Return the (x, y) coordinate for the center point of the cell that contains the specified text.  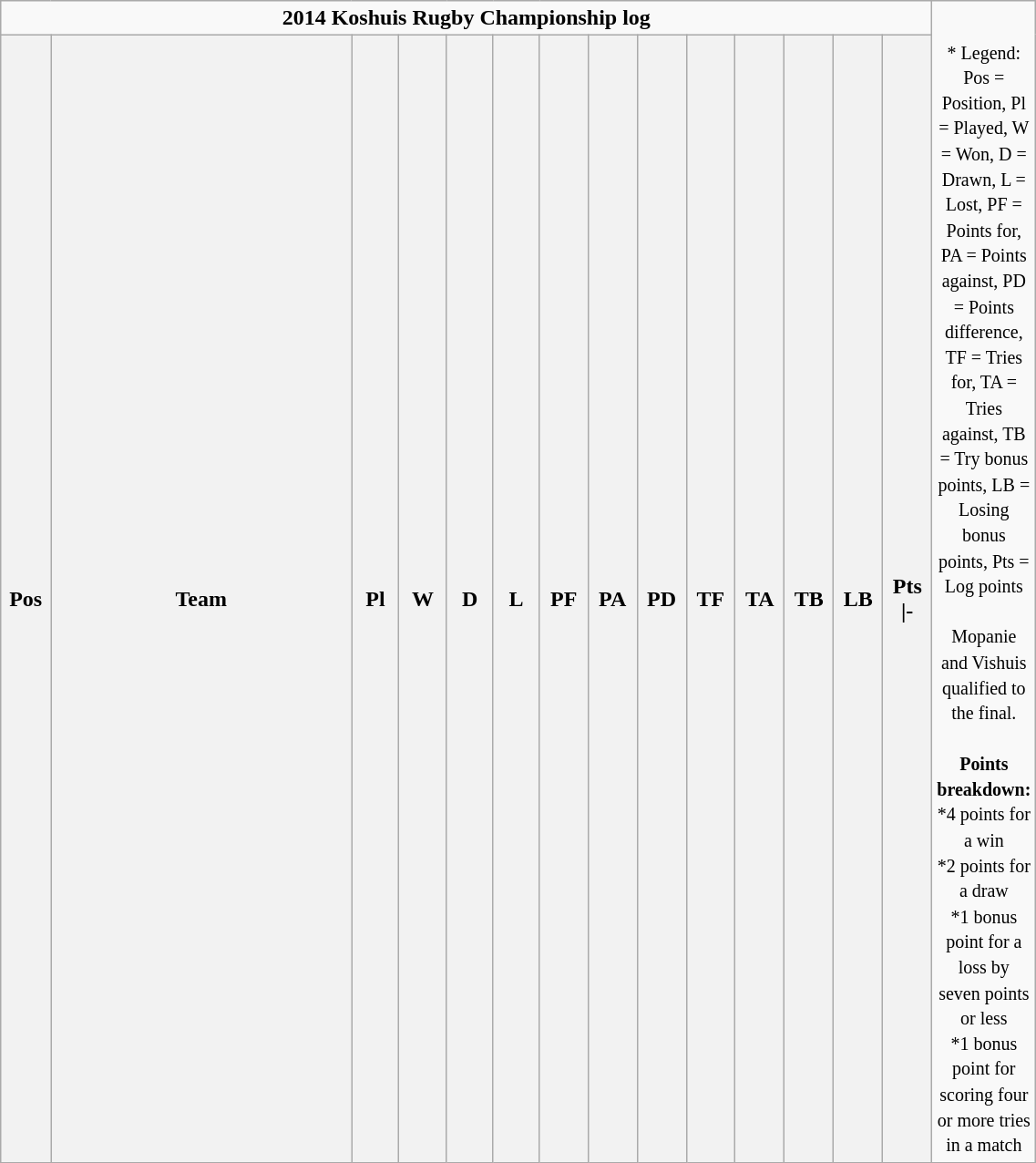
L (516, 599)
Pl (375, 599)
Pts|- (908, 599)
Pos (26, 599)
PD (662, 599)
2014 Koshuis Rugby Championship log (467, 18)
D (470, 599)
Team (202, 599)
PF (563, 599)
W (423, 599)
LB (858, 599)
TF (711, 599)
TB (809, 599)
PA (612, 599)
TA (760, 599)
